Scan for the cell matching the given text and deliver its (X, Y) coordinate at center. 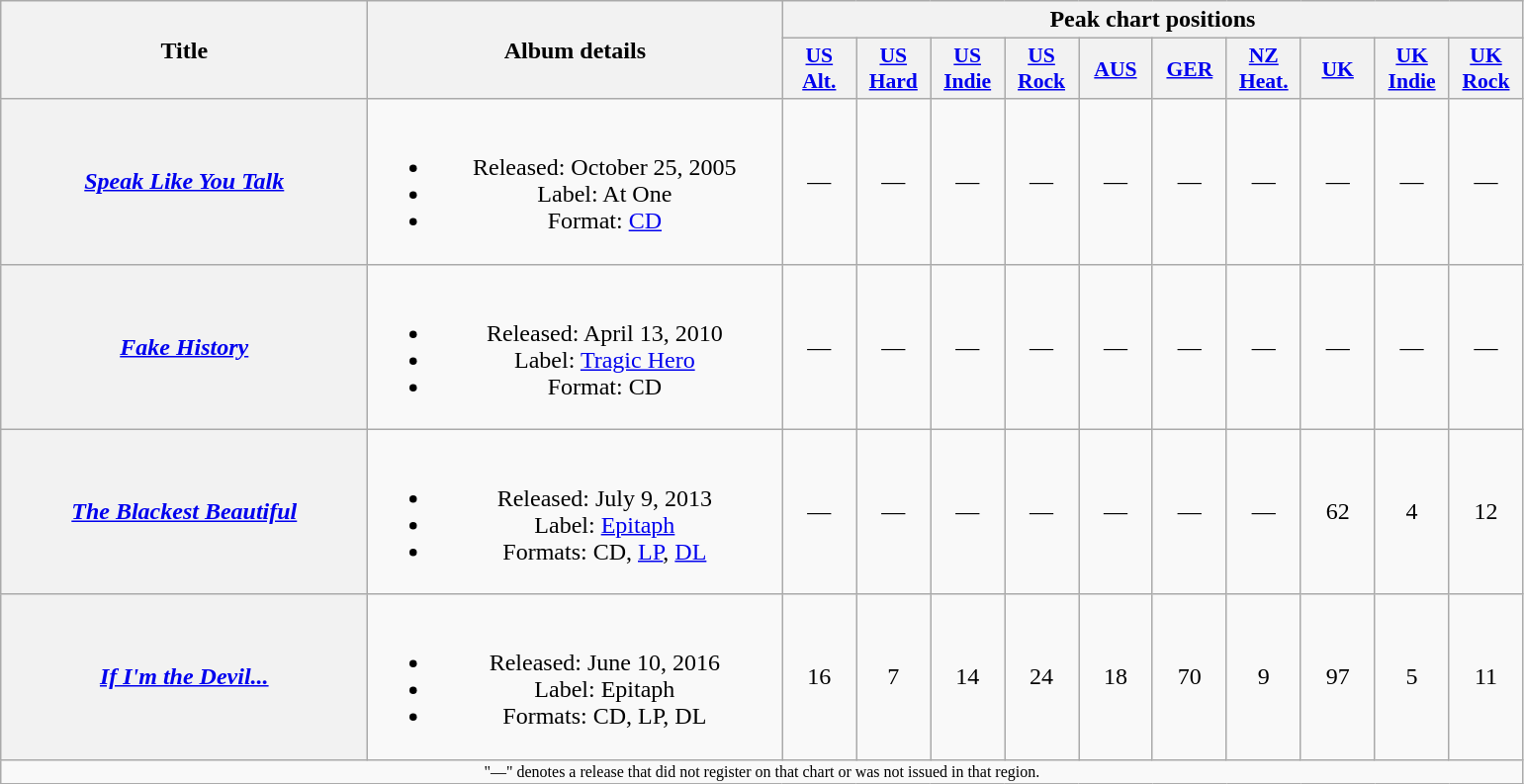
70 (1189, 676)
24 (1042, 676)
12 (1485, 512)
UKRock (1485, 69)
AUS (1116, 69)
If I'm the Devil... (184, 676)
62 (1337, 512)
Released: July 9, 2013Label: EpitaphFormats: CD, LP, DL (576, 512)
Released: April 13, 2010Label: Tragic HeroFormat: CD (576, 346)
UK (1337, 69)
USHard (894, 69)
7 (894, 676)
18 (1116, 676)
Fake History (184, 346)
16 (819, 676)
USRock (1042, 69)
9 (1264, 676)
Released: October 25, 2005Label: At OneFormat: CD (576, 182)
Album details (576, 49)
5 (1412, 676)
Released: June 10, 2016Label: EpitaphFormats: CD, LP, DL (576, 676)
UKIndie (1412, 69)
NZHeat. (1264, 69)
14 (967, 676)
Title (184, 49)
Peak chart positions (1153, 20)
GER (1189, 69)
USIndie (967, 69)
Speak Like You Talk (184, 182)
"—" denotes a release that did not register on that chart or was not issued in that region. (762, 771)
4 (1412, 512)
The Blackest Beautiful (184, 512)
11 (1485, 676)
USAlt. (819, 69)
97 (1337, 676)
